Pinpoint the cell where the given text exists, returning its (x, y) midpoint coordinate. 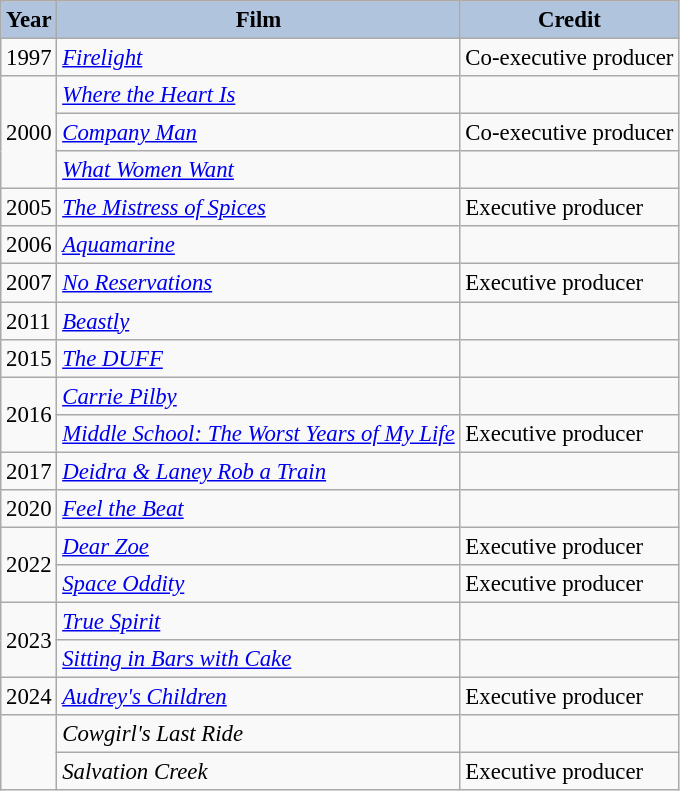
2015 (29, 358)
Space Oddity (258, 584)
Aquamarine (258, 245)
Year (29, 20)
2016 (29, 414)
2007 (29, 283)
What Women Want (258, 170)
No Reservations (258, 283)
2024 (29, 697)
2022 (29, 564)
Audrey's Children (258, 697)
2005 (29, 208)
Feel the Beat (258, 509)
2006 (29, 245)
Beastly (258, 321)
2023 (29, 640)
2000 (29, 132)
2017 (29, 471)
Dear Zoe (258, 546)
Middle School: The Worst Years of My Life (258, 433)
2020 (29, 509)
Cowgirl's Last Ride (258, 734)
Firelight (258, 58)
Sitting in Bars with Cake (258, 659)
The Mistress of Spices (258, 208)
Company Man (258, 133)
Credit (570, 20)
Film (258, 20)
Carrie Pilby (258, 396)
Where the Heart Is (258, 95)
The DUFF (258, 358)
Salvation Creek (258, 772)
1997 (29, 58)
2011 (29, 321)
True Spirit (258, 621)
Deidra & Laney Rob a Train (258, 471)
